Extract the [x, y] coordinate from the center of the cell holding the provided text.  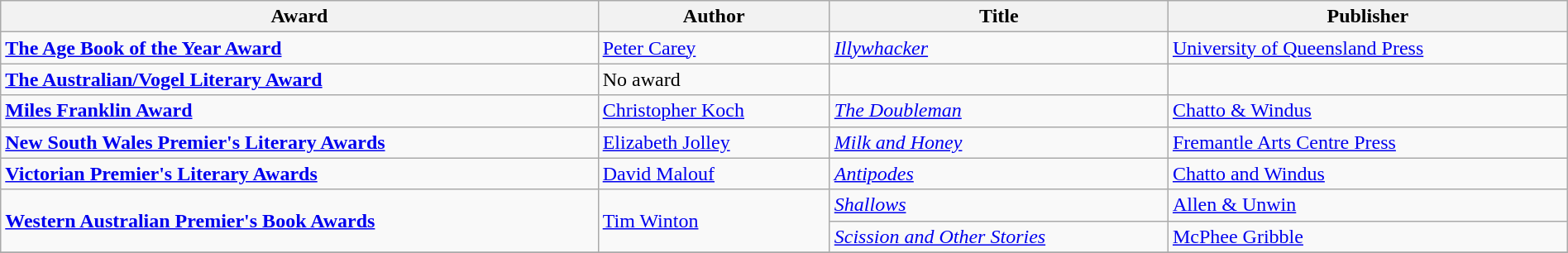
Antipodes [999, 174]
Title [999, 17]
Christopher Koch [714, 111]
Publisher [1368, 17]
Miles Franklin Award [299, 111]
Chatto & Windus [1368, 111]
Fremantle Arts Centre Press [1368, 142]
The Doubleman [999, 111]
Scission and Other Stories [999, 236]
Victorian Premier's Literary Awards [299, 174]
Peter Carey [714, 48]
University of Queensland Press [1368, 48]
Illywhacker [999, 48]
New South Wales Premier's Literary Awards [299, 142]
No award [714, 79]
Chatto and Windus [1368, 174]
Allen & Unwin [1368, 205]
David Malouf [714, 174]
Author [714, 17]
Shallows [999, 205]
McPhee Gribble [1368, 236]
The Australian/Vogel Literary Award [299, 79]
Milk and Honey [999, 142]
Elizabeth Jolley [714, 142]
Award [299, 17]
Western Australian Premier's Book Awards [299, 221]
The Age Book of the Year Award [299, 48]
Tim Winton [714, 221]
